Return the (x, y) coordinate for the center point of the cell that contains the specified text.  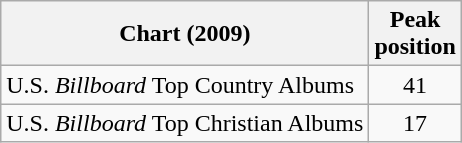
Peak position (415, 34)
41 (415, 85)
Chart (2009) (185, 34)
U.S. Billboard Top Country Albums (185, 85)
17 (415, 123)
U.S. Billboard Top Christian Albums (185, 123)
